From the cell containing the given text, extract its center point as [X, Y] coordinate. 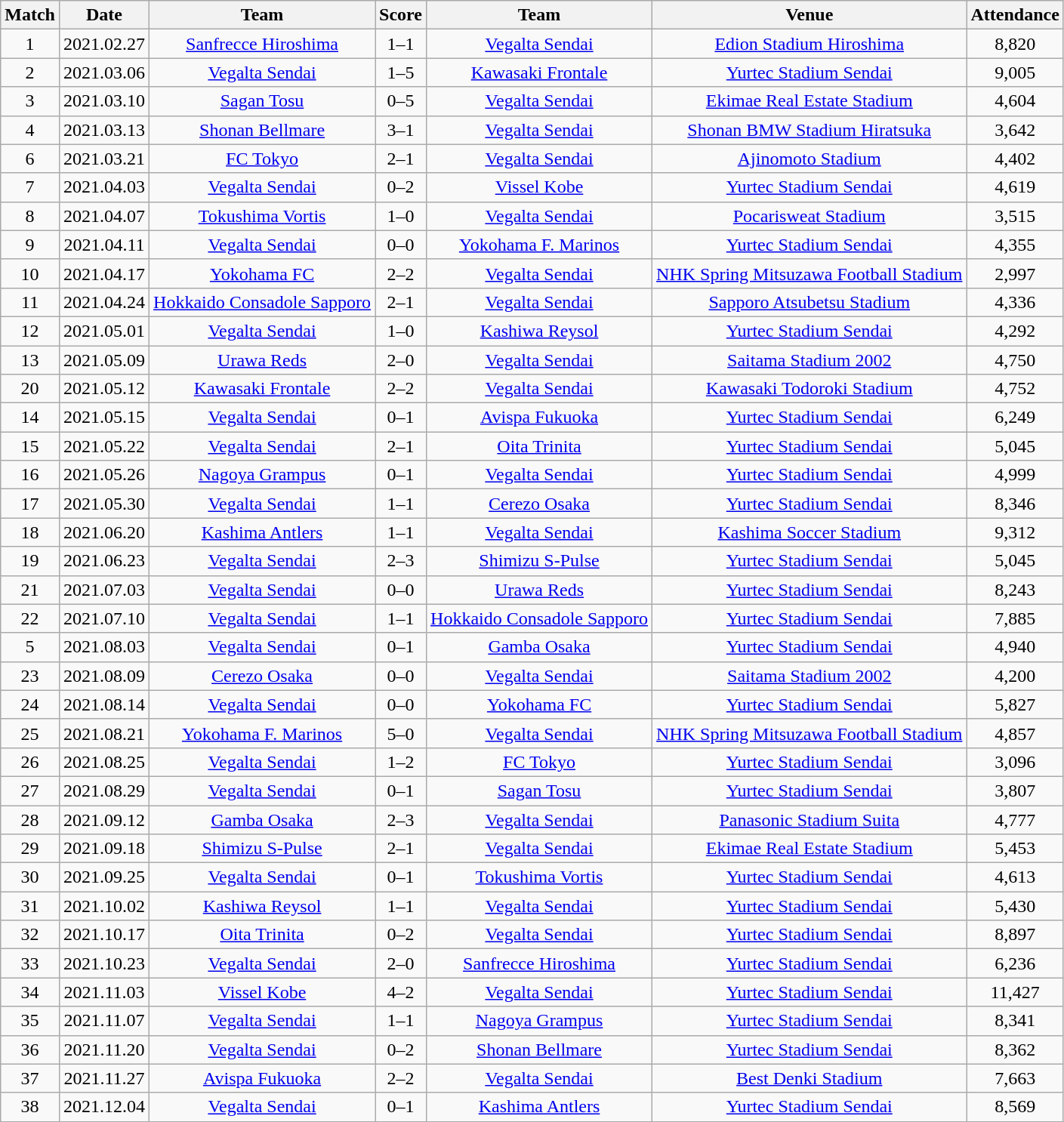
2,997 [1015, 273]
8,341 [1015, 1021]
2021.03.21 [104, 159]
4,752 [1015, 389]
2021.03.10 [104, 101]
14 [30, 418]
3,096 [1015, 762]
4,336 [1015, 302]
4,355 [1015, 245]
2021.05.15 [104, 418]
2021.05.01 [104, 331]
2021.10.23 [104, 963]
4,619 [1015, 187]
2021.12.04 [104, 1107]
4,750 [1015, 360]
12 [30, 331]
4,777 [1015, 819]
2021.08.25 [104, 762]
7,663 [1015, 1078]
3,515 [1015, 216]
2021.09.18 [104, 849]
2021.11.07 [104, 1021]
Shonan BMW Stadium Hiratsuka [810, 130]
Kashima Soccer Stadium [810, 532]
38 [30, 1107]
8,569 [1015, 1107]
2021.02.27 [104, 44]
2021.03.13 [104, 130]
Ajinomoto Stadium [810, 159]
2021.05.26 [104, 475]
19 [30, 561]
22 [30, 618]
6,236 [1015, 963]
3,642 [1015, 130]
2021.08.29 [104, 791]
9,312 [1015, 532]
7 [30, 187]
2021.04.03 [104, 187]
2021.05.09 [104, 360]
2021.07.10 [104, 618]
2021.08.14 [104, 704]
2021.04.17 [104, 273]
5,430 [1015, 906]
2021.06.23 [104, 561]
2021.04.07 [104, 216]
Best Denki Stadium [810, 1078]
1–2 [401, 762]
21 [30, 590]
33 [30, 963]
2021.06.20 [104, 532]
3 [30, 101]
4,402 [1015, 159]
Attendance [1015, 15]
24 [30, 704]
18 [30, 532]
2021.08.09 [104, 676]
8,346 [1015, 504]
5–0 [401, 733]
16 [30, 475]
Panasonic Stadium Suita [810, 819]
10 [30, 273]
Edion Stadium Hiroshima [810, 44]
2021.04.11 [104, 245]
8 [30, 216]
Venue [810, 15]
20 [30, 389]
2021.07.03 [104, 590]
11,427 [1015, 992]
4–2 [401, 992]
2021.10.02 [104, 906]
3–1 [401, 130]
4,999 [1015, 475]
32 [30, 935]
2021.08.21 [104, 733]
4,613 [1015, 877]
2021.09.25 [104, 877]
37 [30, 1078]
Score [401, 15]
35 [30, 1021]
2021.05.12 [104, 389]
8,243 [1015, 590]
29 [30, 849]
8,820 [1015, 44]
4,292 [1015, 331]
11 [30, 302]
23 [30, 676]
Sapporo Atsubetsu Stadium [810, 302]
1–5 [401, 72]
3,807 [1015, 791]
5,453 [1015, 849]
1 [30, 44]
7,885 [1015, 618]
8,362 [1015, 1050]
Kawasaki Todoroki Stadium [810, 389]
Date [104, 15]
2021.11.20 [104, 1050]
15 [30, 446]
2021.11.27 [104, 1078]
4,604 [1015, 101]
2021.10.17 [104, 935]
8,897 [1015, 935]
2021.05.22 [104, 446]
2 [30, 72]
25 [30, 733]
2021.09.12 [104, 819]
9 [30, 245]
4,940 [1015, 647]
13 [30, 360]
Pocarisweat Stadium [810, 216]
17 [30, 504]
26 [30, 762]
6,249 [1015, 418]
28 [30, 819]
36 [30, 1050]
2021.03.06 [104, 72]
0–5 [401, 101]
30 [30, 877]
4,857 [1015, 733]
31 [30, 906]
5,827 [1015, 704]
9,005 [1015, 72]
Match [30, 15]
34 [30, 992]
4 [30, 130]
5 [30, 647]
6 [30, 159]
2021.05.30 [104, 504]
2021.11.03 [104, 992]
2021.08.03 [104, 647]
4,200 [1015, 676]
2021.04.24 [104, 302]
27 [30, 791]
